Return (x, y) of the center of cell containing provided text 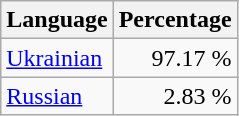
Ukrainian (57, 58)
97.17 % (175, 58)
Percentage (175, 20)
2.83 % (175, 96)
Russian (57, 96)
Language (57, 20)
